Scan for the cell matching the given text and deliver its (X, Y) coordinate at center. 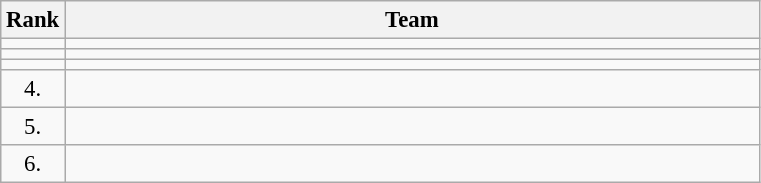
5. (33, 127)
Rank (33, 20)
Team (412, 20)
4. (33, 89)
